Capture the cell that displays the provided text and extract its (x, y) central coordinate. 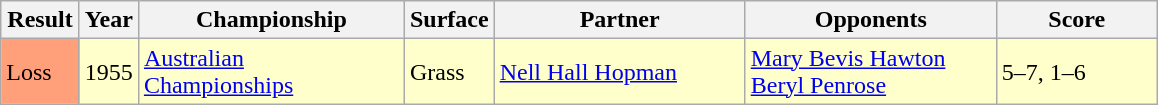
Opponents (870, 20)
5–7, 1–6 (1076, 72)
Partner (620, 20)
Mary Bevis Hawton Beryl Penrose (870, 72)
Year (108, 20)
Score (1076, 20)
Nell Hall Hopman (620, 72)
Result (40, 20)
Australian Championships (271, 72)
1955 (108, 72)
Grass (449, 72)
Championship (271, 20)
Loss (40, 72)
Surface (449, 20)
